Return the [x, y] coordinate for the center point of the cell that contains the specified text.  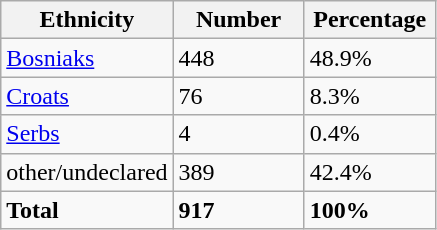
76 [238, 96]
Percentage [370, 20]
917 [238, 210]
Bosniaks [87, 58]
8.3% [370, 96]
Total [87, 210]
100% [370, 210]
4 [238, 134]
42.4% [370, 172]
448 [238, 58]
389 [238, 172]
0.4% [370, 134]
other/undeclared [87, 172]
48.9% [370, 58]
Number [238, 20]
Croats [87, 96]
Ethnicity [87, 20]
Serbs [87, 134]
